Capture the cell that displays the provided text and extract its (x, y) central coordinate. 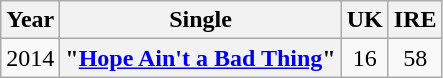
UK (364, 20)
58 (415, 58)
2014 (30, 58)
Year (30, 20)
"Hope Ain't a Bad Thing" (200, 58)
Single (200, 20)
16 (364, 58)
IRE (415, 20)
